Identify which cell holds the provided text, then report its [X, Y] central coordinate. 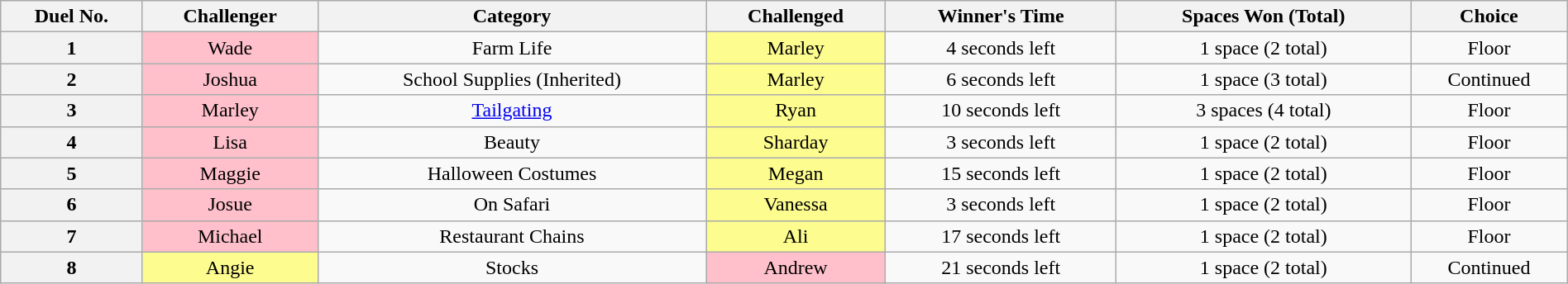
4 [71, 142]
17 seconds left [1001, 236]
6 [71, 205]
Restaurant Chains [511, 236]
School Supplies (Inherited) [511, 79]
Josue [230, 205]
Wade [230, 48]
8 [71, 267]
10 seconds left [1001, 111]
Choice [1489, 17]
Sharday [796, 142]
Farm Life [511, 48]
3 [71, 111]
Andrew [796, 267]
On Safari [511, 205]
5 [71, 173]
1 [71, 48]
Ryan [796, 111]
Angie [230, 267]
7 [71, 236]
Michael [230, 236]
3 spaces (4 total) [1264, 111]
Beauty [511, 142]
15 seconds left [1001, 173]
Challenged [796, 17]
Megan [796, 173]
Category [511, 17]
21 seconds left [1001, 267]
Tailgating [511, 111]
Lisa [230, 142]
Maggie [230, 173]
Spaces Won (Total) [1264, 17]
Ali [796, 236]
2 [71, 79]
Winner's Time [1001, 17]
Duel No. [71, 17]
4 seconds left [1001, 48]
Stocks [511, 267]
Challenger [230, 17]
Halloween Costumes [511, 173]
1 space (3 total) [1264, 79]
6 seconds left [1001, 79]
Vanessa [796, 205]
Joshua [230, 79]
